Extract the [X, Y] coordinate from the center of the cell holding the provided text.  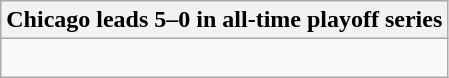
Chicago leads 5–0 in all-time playoff series [224, 20]
